Return the [x, y] coordinate for the center point of the cell that contains the specified text.  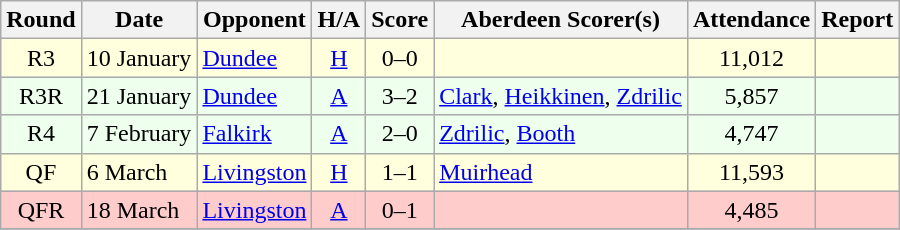
18 March [139, 210]
11,012 [751, 58]
4,747 [751, 134]
0–0 [400, 58]
QF [41, 172]
0–1 [400, 210]
11,593 [751, 172]
2–0 [400, 134]
Muirhead [561, 172]
Aberdeen Scorer(s) [561, 20]
Clark, Heikkinen, Zdrilic [561, 96]
3–2 [400, 96]
Report [858, 20]
QFR [41, 210]
7 February [139, 134]
H/A [339, 20]
1–1 [400, 172]
Date [139, 20]
Zdrilic, Booth [561, 134]
Score [400, 20]
Round [41, 20]
10 January [139, 58]
21 January [139, 96]
R3R [41, 96]
R4 [41, 134]
Falkirk [254, 134]
6 March [139, 172]
Opponent [254, 20]
4,485 [751, 210]
5,857 [751, 96]
R3 [41, 58]
Attendance [751, 20]
